For the text-containing cell, return its midpoint in (X, Y) coordinate format. 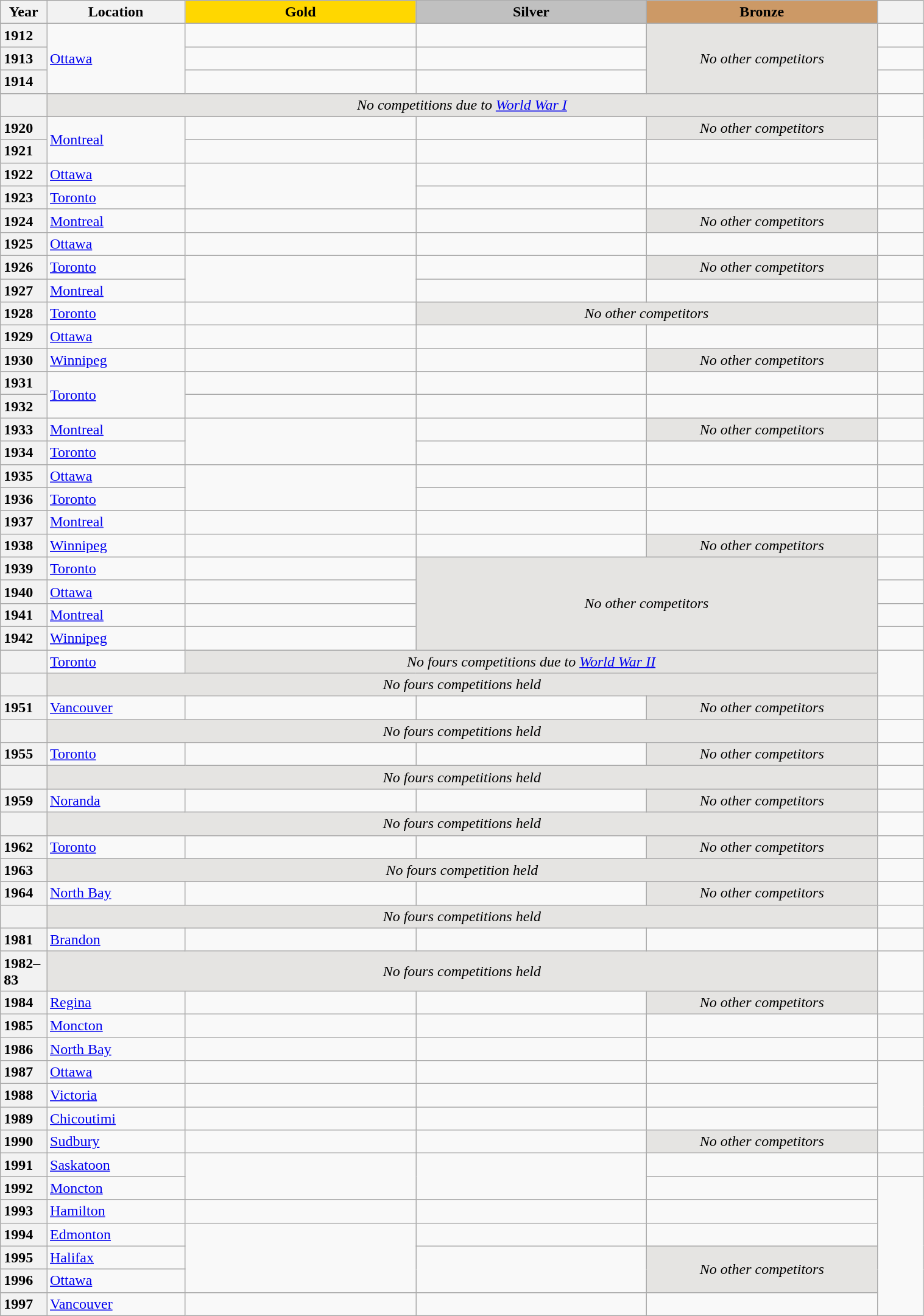
No fours competitions due to World War II (531, 661)
1964 (24, 893)
Silver (531, 12)
Sudbury (116, 1142)
1938 (24, 545)
1987 (24, 1072)
1920 (24, 128)
1925 (24, 244)
1929 (24, 337)
1913 (24, 58)
1924 (24, 221)
1985 (24, 1025)
Hamilton (116, 1211)
1927 (24, 291)
1939 (24, 568)
1959 (24, 801)
1989 (24, 1119)
1963 (24, 870)
Victoria (116, 1095)
1984 (24, 1002)
1981 (24, 939)
Year (24, 12)
1935 (24, 476)
1992 (24, 1188)
1997 (24, 1304)
Chicoutimi (116, 1119)
1931 (24, 383)
1942 (24, 638)
1962 (24, 847)
1990 (24, 1142)
1921 (24, 151)
1940 (24, 592)
1923 (24, 197)
1912 (24, 35)
1955 (24, 754)
1994 (24, 1234)
1914 (24, 82)
1926 (24, 267)
Location (116, 12)
No competitions due to World War I (462, 105)
1995 (24, 1258)
1951 (24, 708)
Halifax (116, 1258)
1930 (24, 360)
Regina (116, 1002)
Edmonton (116, 1234)
1996 (24, 1281)
No fours competition held (462, 870)
1934 (24, 453)
1936 (24, 499)
Noranda (116, 801)
1988 (24, 1095)
1937 (24, 522)
1982–83 (24, 971)
Bronze (761, 12)
1932 (24, 406)
Gold (301, 12)
1993 (24, 1211)
Saskatoon (116, 1165)
1933 (24, 430)
1986 (24, 1049)
1928 (24, 314)
1922 (24, 174)
1941 (24, 615)
1991 (24, 1165)
Brandon (116, 939)
